Extract the [X, Y] coordinate from the center of the cell holding the provided text.  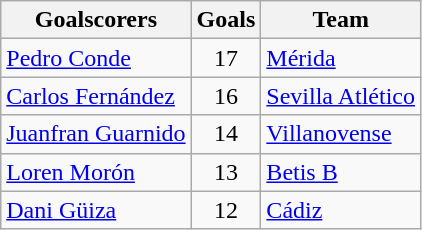
Loren Morón [96, 172]
Goalscorers [96, 20]
Carlos Fernández [96, 96]
13 [226, 172]
Dani Güiza [96, 210]
Juanfran Guarnido [96, 134]
Pedro Conde [96, 58]
17 [226, 58]
Villanovense [341, 134]
Sevilla Atlético [341, 96]
Cádiz [341, 210]
12 [226, 210]
16 [226, 96]
Goals [226, 20]
14 [226, 134]
Mérida [341, 58]
Team [341, 20]
Betis B [341, 172]
